Provide the (X, Y) coordinate of the cell's center where the given text is located.  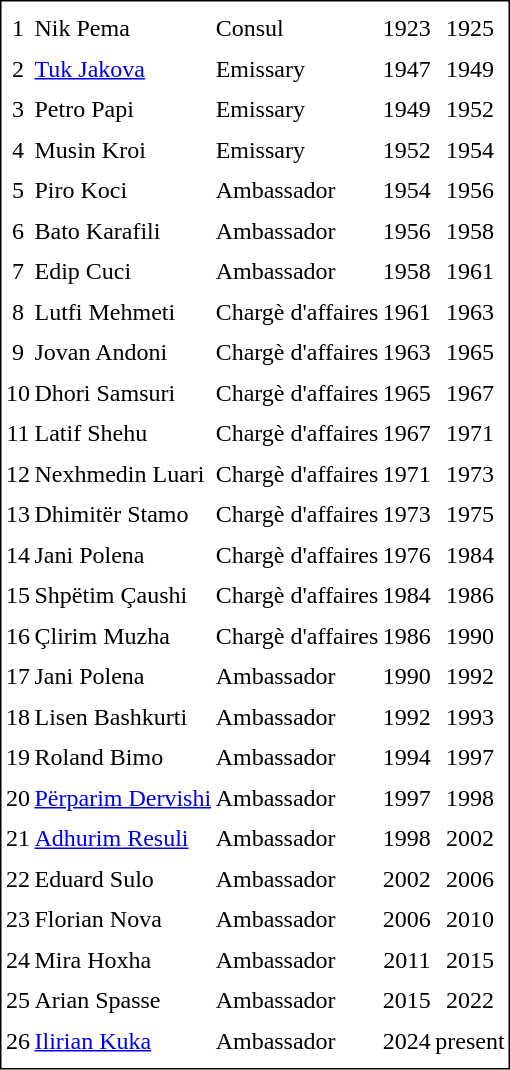
18 (18, 717)
10 (18, 393)
14 (18, 555)
1975 (470, 514)
24 (18, 960)
12 (18, 474)
16 (18, 636)
Arian Spasse (122, 1000)
21 (18, 838)
Edip Cuci (122, 272)
Dhimitër Stamo (122, 514)
Musin Kroi (122, 150)
Eduard Sulo (122, 879)
Tuk Jakova (122, 69)
Florian Nova (122, 920)
2010 (470, 920)
Shpëtim Çaushi (122, 596)
2024 (407, 1041)
26 (18, 1041)
1947 (407, 69)
1 (18, 28)
2011 (407, 960)
Piro Koci (122, 190)
Ilirian Kuka (122, 1041)
Nik Pema (122, 28)
Jovan Andoni (122, 352)
25 (18, 1000)
2022 (470, 1000)
19 (18, 758)
9 (18, 352)
15 (18, 596)
1976 (407, 555)
4 (18, 150)
17 (18, 676)
23 (18, 920)
5 (18, 190)
Nexhmedin Luari (122, 474)
1993 (470, 717)
1925 (470, 28)
Çlirim Muzha (122, 636)
Lisen Bashkurti (122, 717)
11 (18, 434)
Mira Hoxha (122, 960)
Përparim Dervishi (122, 798)
20 (18, 798)
Latif Shehu (122, 434)
Roland Bimo (122, 758)
1923 (407, 28)
7 (18, 272)
Lutfi Mehmeti (122, 312)
13 (18, 514)
Consul (298, 28)
8 (18, 312)
Adhurim Resuli (122, 838)
2 (18, 69)
1994 (407, 758)
present (470, 1041)
Dhori Samsuri (122, 393)
Petro Papi (122, 110)
3 (18, 110)
22 (18, 879)
6 (18, 231)
Bato Karafili (122, 231)
